Return [x, y] of the center of cell containing provided text 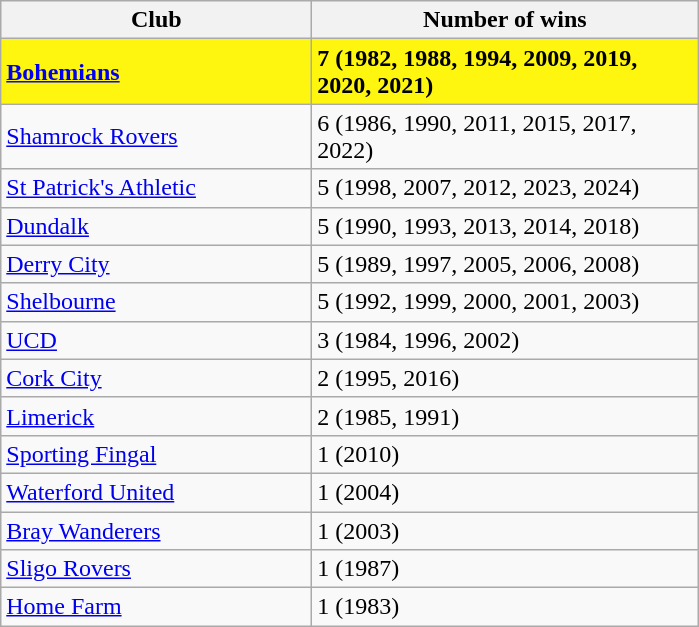
Sporting Fingal [156, 454]
Dundalk [156, 226]
UCD [156, 340]
Shamrock Rovers [156, 136]
2 (1995, 2016) [505, 378]
Bray Wanderers [156, 531]
1 (1983) [505, 607]
1 (2004) [505, 492]
5 (1998, 2007, 2012, 2023, 2024) [505, 188]
Home Farm [156, 607]
Bohemians [156, 72]
5 (1992, 1999, 2000, 2001, 2003) [505, 302]
Sligo Rovers [156, 569]
5 (1990, 1993, 2013, 2014, 2018) [505, 226]
5 (1989, 1997, 2005, 2006, 2008) [505, 264]
Waterford United [156, 492]
St Patrick's Athletic [156, 188]
Shelbourne [156, 302]
Cork City [156, 378]
Club [156, 20]
3 (1984, 1996, 2002) [505, 340]
2 (1985, 1991) [505, 416]
1 (1987) [505, 569]
1 (2010) [505, 454]
6 (1986, 1990, 2011, 2015, 2017, 2022) [505, 136]
Number of wins [505, 20]
7 (1982, 1988, 1994, 2009, 2019, 2020, 2021) [505, 72]
1 (2003) [505, 531]
Limerick [156, 416]
Derry City [156, 264]
